Return [x, y] of the center of cell containing provided text 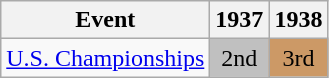
Event [106, 20]
2nd [240, 58]
3rd [298, 58]
1938 [298, 20]
U.S. Championships [106, 58]
1937 [240, 20]
